Return the (X, Y) coordinate for the center point of the cell that contains the specified text.  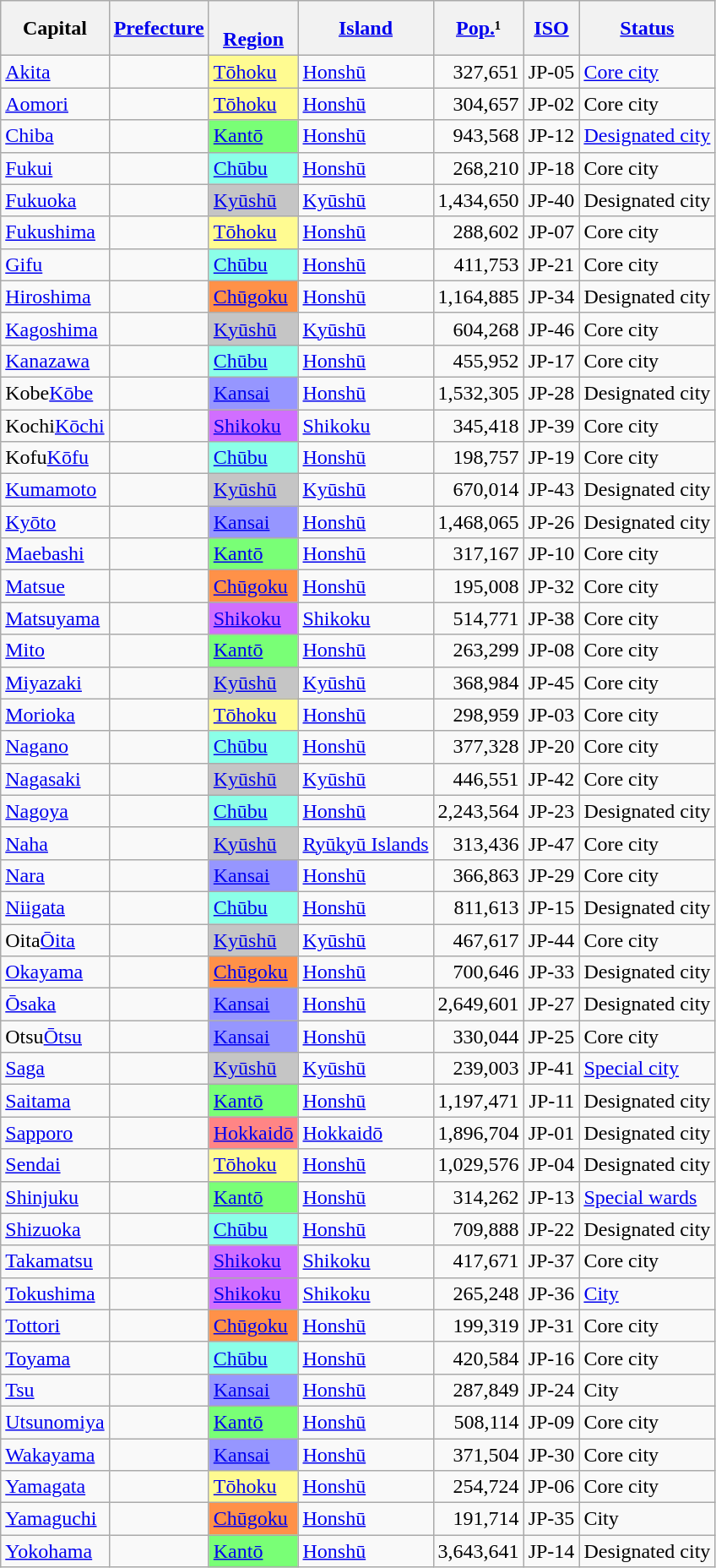
700,646 (478, 972)
JP-03 (551, 715)
JP-26 (551, 522)
JP-31 (551, 1326)
Mito (55, 651)
Pop.¹ (478, 29)
Gifu (55, 264)
Sapporo (55, 1133)
371,504 (478, 1454)
Special wards (647, 1197)
JP-23 (551, 811)
Kyōto (55, 522)
811,613 (478, 907)
268,210 (478, 168)
JP-06 (551, 1487)
JP-22 (551, 1229)
Nagasaki (55, 779)
2,243,564 (478, 811)
Wakayama (55, 1454)
Okayama (55, 972)
Matsue (55, 586)
Hiroshima (55, 297)
JP-02 (551, 104)
Miyazaki (55, 683)
JP-05 (551, 72)
455,952 (478, 361)
JP-14 (551, 1551)
Akita (55, 72)
KofuKōfu (55, 458)
JP-07 (551, 232)
198,757 (478, 458)
1,434,650 (478, 200)
199,319 (478, 1326)
Maebashi (55, 554)
Saga (55, 1069)
Tsu (55, 1390)
Capital (55, 29)
JP-34 (551, 297)
Utsunomiya (55, 1422)
OitaŌita (55, 940)
2,649,601 (478, 1004)
JP-44 (551, 940)
Nagoya (55, 811)
943,568 (478, 136)
Shinjuku (55, 1197)
1,197,471 (478, 1101)
JP-47 (551, 843)
508,114 (478, 1422)
JP-38 (551, 618)
JP-12 (551, 136)
265,248 (478, 1293)
Ōsaka (55, 1004)
JP-45 (551, 683)
239,003 (478, 1069)
Niigata (55, 907)
OtsuŌtsu (55, 1037)
Special city (647, 1069)
Yokohama (55, 1551)
Fukui (55, 168)
Tokushima (55, 1293)
Aomori (55, 104)
JP-46 (551, 329)
KobeKōbe (55, 393)
ISO (551, 29)
Kanazawa (55, 361)
Kagoshima (55, 329)
377,328 (478, 747)
JP-13 (551, 1197)
195,008 (478, 586)
JP-16 (551, 1358)
Kumamoto (55, 490)
Yamagata (55, 1487)
JP-04 (551, 1165)
314,262 (478, 1197)
330,044 (478, 1037)
Naha (55, 843)
JP-29 (551, 875)
287,849 (478, 1390)
JP-08 (551, 651)
Saitama (55, 1101)
254,724 (478, 1487)
313,436 (478, 843)
467,617 (478, 940)
JP-27 (551, 1004)
304,657 (478, 104)
JP-30 (551, 1454)
JP-28 (551, 393)
Island (366, 29)
288,602 (478, 232)
191,714 (478, 1519)
KochiKōchi (55, 425)
Fukushima (55, 232)
JP-15 (551, 907)
514,771 (478, 618)
Tottori (55, 1326)
JP-32 (551, 586)
263,299 (478, 651)
1,896,704 (478, 1133)
670,014 (478, 490)
JP-33 (551, 972)
Nagano (55, 747)
Morioka (55, 715)
Toyama (55, 1358)
Sendai (55, 1165)
JP-17 (551, 361)
417,671 (478, 1261)
JP-25 (551, 1037)
JP-40 (551, 200)
Fukuoka (55, 200)
JP-09 (551, 1422)
JP-42 (551, 779)
298,959 (478, 715)
JP-35 (551, 1519)
JP-19 (551, 458)
3,643,641 (478, 1551)
345,418 (478, 425)
Takamatsu (55, 1261)
1,029,576 (478, 1165)
317,167 (478, 554)
411,753 (478, 264)
JP-39 (551, 425)
446,551 (478, 779)
Prefecture (159, 29)
JP-20 (551, 747)
1,164,885 (478, 297)
1,468,065 (478, 522)
JP-43 (551, 490)
Matsuyama (55, 618)
420,584 (478, 1358)
Shizuoka (55, 1229)
JP-41 (551, 1069)
Chiba (55, 136)
JP-18 (551, 168)
Ryūkyū Islands (366, 843)
Status (647, 29)
JP-37 (551, 1261)
JP-36 (551, 1293)
709,888 (478, 1229)
Yamaguchi (55, 1519)
366,863 (478, 875)
JP-11 (551, 1101)
Nara (55, 875)
604,268 (478, 329)
JP-10 (551, 554)
327,651 (478, 72)
368,984 (478, 683)
JP-01 (551, 1133)
Region (253, 29)
JP-21 (551, 264)
JP-24 (551, 1390)
1,532,305 (478, 393)
